Search for the cell housing the specified text and yield its (X, Y) center coordinate. 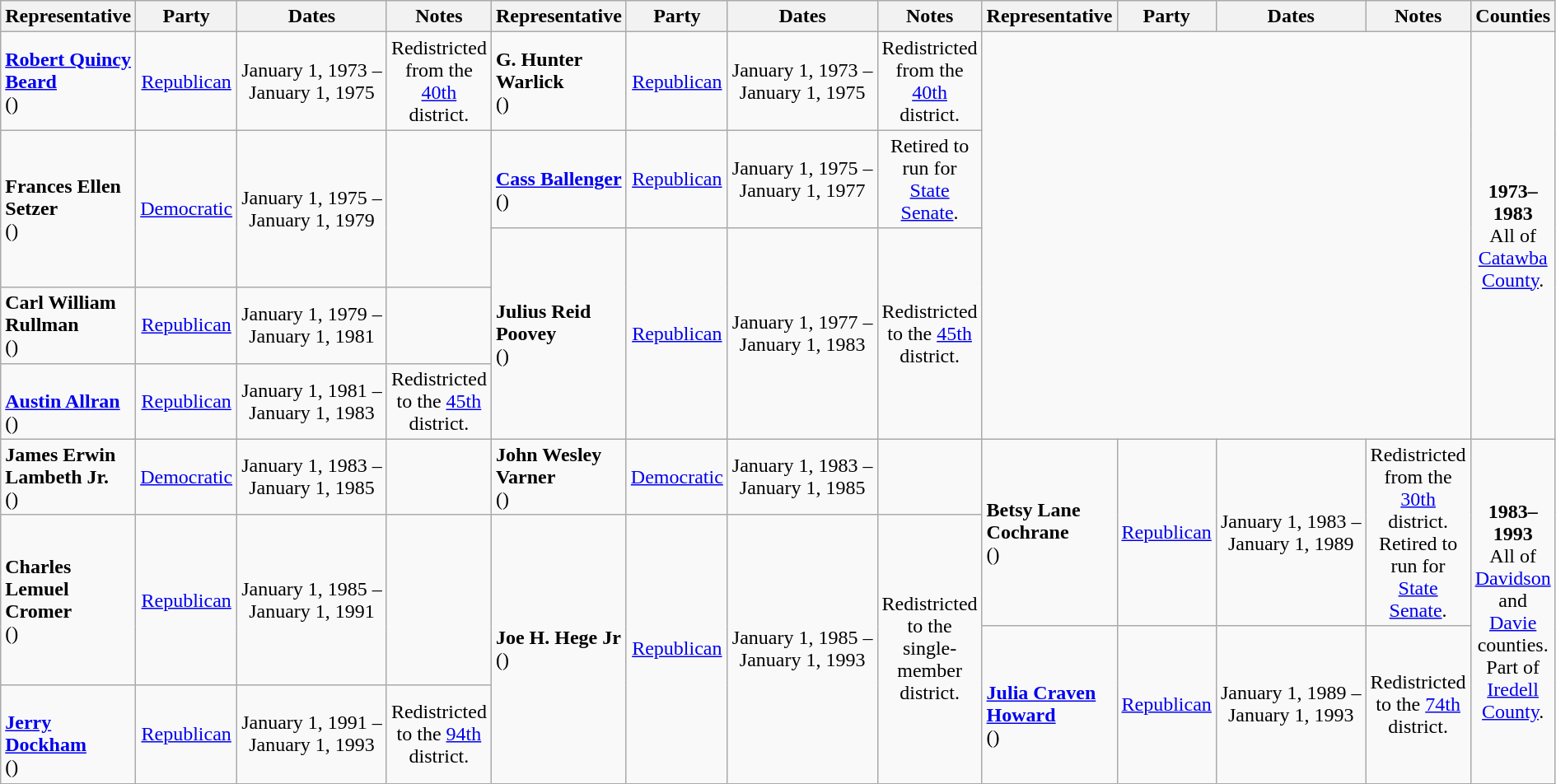
January 1, 1989 – January 1, 1993 (1291, 705)
Jerry Dockham() (68, 735)
Julius Reid Poovey() (558, 334)
Betsy Lane Cochrane() (1049, 532)
January 1, 1977 – January 1, 1983 (802, 334)
Austin Allran() (68, 401)
1983–1993 All of Davidson and Davie counties. Part of Iredell County. (1512, 611)
Redistricted to the 94th district. (438, 735)
January 1, 1975 – January 1, 1977 (802, 180)
Robert Quincy Beard() (68, 81)
John Wesley Varner() (558, 477)
January 1, 1981 – January 1, 1983 (312, 401)
G. Hunter Warlick() (558, 81)
January 1, 1985 – January 1, 1993 (802, 649)
Retired to run for State Senate. (929, 180)
Redistricted from the 30th district. Retired to run for State Senate. (1418, 532)
Frances Ellen Setzer() (68, 209)
James Erwin Lambeth Jr.() (68, 477)
Carl William Rullman() (68, 325)
January 1, 1983 – January 1, 1989 (1291, 532)
Redistricted to the 74th district. (1418, 705)
January 1, 1991 – January 1, 1993 (312, 735)
1973–1983 All of Catawba County. (1512, 236)
January 1, 1979 – January 1, 1981 (312, 325)
Cass Ballenger() (558, 180)
Counties (1512, 16)
Redistricted to the single-member district. (929, 649)
January 1, 1985 – January 1, 1991 (312, 600)
Joe H. Hege Jr() (558, 649)
January 1, 1975 – January 1, 1979 (312, 209)
Charles Lemuel Cromer() (68, 600)
Julia Craven Howard() (1049, 705)
